Locate the cell with the specified text and output its (x, y) center coordinate. 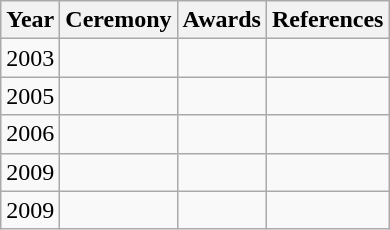
Year (30, 20)
2005 (30, 96)
Awards (222, 20)
2003 (30, 58)
Ceremony (118, 20)
References (328, 20)
2006 (30, 134)
